Locate the cell with the specified text and output its [x, y] center coordinate. 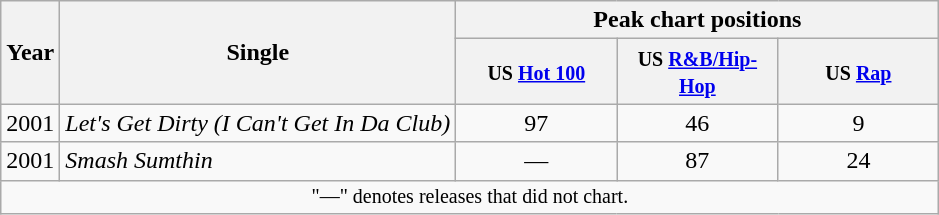
US Rap [858, 72]
Smash Sumthin [258, 161]
Peak chart positions [698, 20]
87 [698, 161]
— [536, 161]
Year [30, 52]
"—" denotes releases that did not chart. [470, 196]
US R&B/Hip-Hop [698, 72]
24 [858, 161]
Single [258, 52]
9 [858, 123]
97 [536, 123]
US Hot 100 [536, 72]
46 [698, 123]
Let's Get Dirty (I Can't Get In Da Club) [258, 123]
